Return the (X, Y) coordinate for the center point of the cell that contains the specified text.  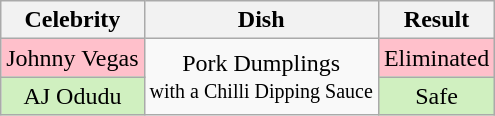
Eliminated (436, 58)
Result (436, 20)
Johnny Vegas (72, 58)
Celebrity (72, 20)
Dish (261, 20)
AJ Odudu (72, 96)
Pork Dumplingswith a Chilli Dipping Sauce (261, 77)
Safe (436, 96)
